Return (X, Y) of the center of cell containing provided text 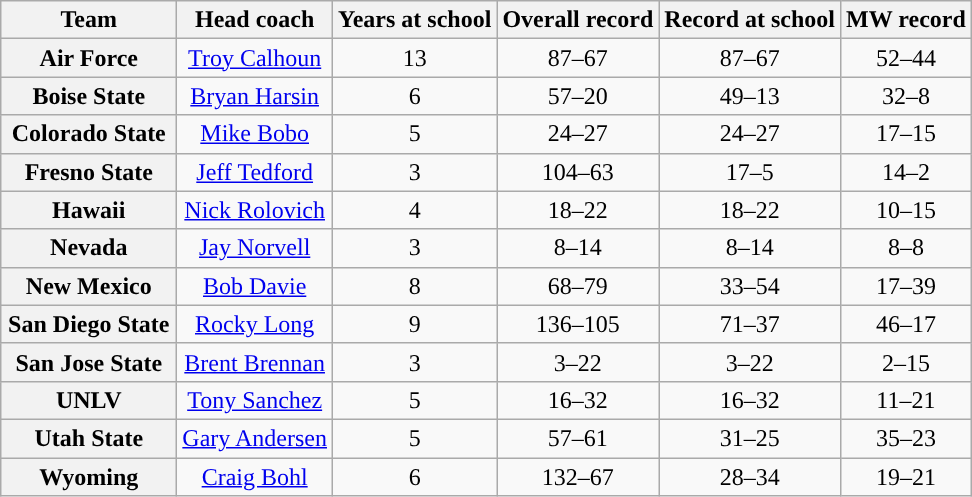
Record at school (750, 20)
10–15 (906, 210)
17–15 (906, 134)
49–13 (750, 96)
Rocky Long (255, 324)
13 (415, 58)
132–67 (578, 477)
9 (415, 324)
Head coach (255, 20)
71–37 (750, 324)
MW record (906, 20)
Craig Bohl (255, 477)
Nick Rolovich (255, 210)
Team (89, 20)
8 (415, 286)
UNLV (89, 400)
52–44 (906, 58)
136–105 (578, 324)
17–39 (906, 286)
Troy Calhoun (255, 58)
New Mexico (89, 286)
Colorado State (89, 134)
28–34 (750, 477)
Jay Norvell (255, 248)
Hawaii (89, 210)
104–63 (578, 172)
11–21 (906, 400)
14–2 (906, 172)
17–5 (750, 172)
32–8 (906, 96)
33–54 (750, 286)
Mike Bobo (255, 134)
Tony Sanchez (255, 400)
57–20 (578, 96)
35–23 (906, 438)
19–21 (906, 477)
68–79 (578, 286)
8–8 (906, 248)
Utah State (89, 438)
31–25 (750, 438)
Brent Brennan (255, 362)
Wyoming (89, 477)
Gary Andersen (255, 438)
Air Force (89, 58)
4 (415, 210)
San Diego State (89, 324)
Boise State (89, 96)
2–15 (906, 362)
Bryan Harsin (255, 96)
46–17 (906, 324)
Fresno State (89, 172)
Bob Davie (255, 286)
Jeff Tedford (255, 172)
Overall record (578, 20)
Nevada (89, 248)
Years at school (415, 20)
San Jose State (89, 362)
57–61 (578, 438)
